Search for the cell housing the specified text and yield its [X, Y] center coordinate. 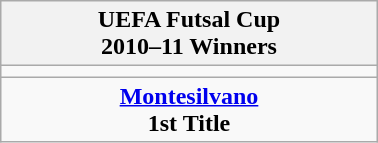
UEFA Futsal Cup 2010–11 Winners [189, 34]
Montesilvano1st Title [189, 110]
